Search for the cell housing the specified text and yield its [x, y] center coordinate. 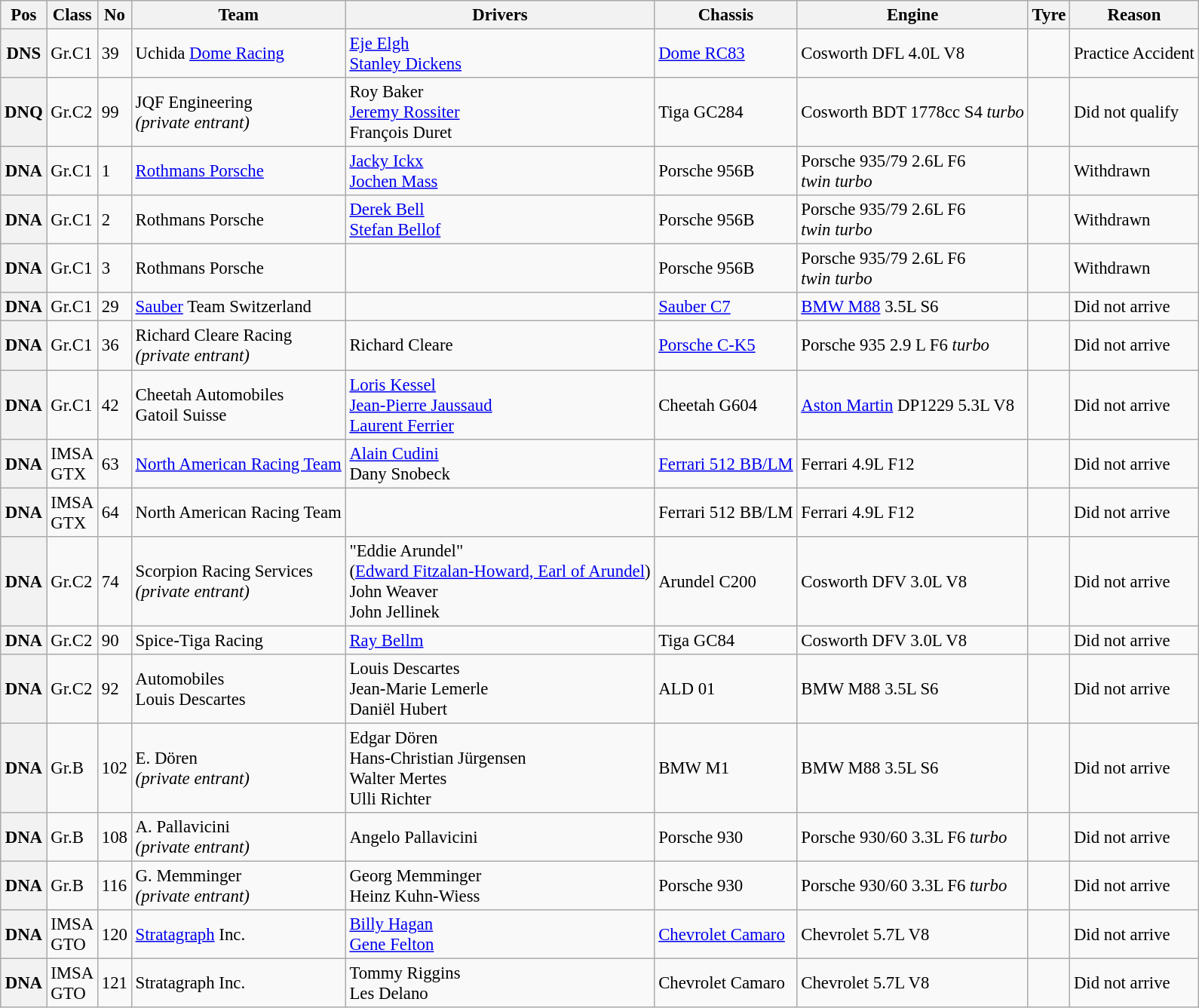
No [115, 15]
Derek Bell Stefan Bellof [500, 220]
90 [115, 640]
G. Memminger(private entrant) [238, 885]
Loris Kessel Jean-Pierre Jaussaud Laurent Ferrier [500, 405]
E. Dören(private entrant) [238, 767]
Cheetah G604 [725, 405]
Edgar Dören Hans-Christian Jürgensen Walter Mertes Ulli Richter [500, 767]
Aston Martin DP1229 5.3L V8 [912, 405]
A. Pallavicini(private entrant) [238, 837]
Tiga GC284 [725, 112]
Jacky Ickx Jochen Mass [500, 172]
DNQ [24, 112]
Porsche C-K5 [725, 345]
Spice-Tiga Racing [238, 640]
74 [115, 581]
Engine [912, 15]
AutomobilesLouis Descartes [238, 689]
39 [115, 54]
Roy Baker Jeremy Rossiter François Duret [500, 112]
Dome RC83 [725, 54]
Billy Hagan Gene Felton [500, 935]
116 [115, 885]
Angelo Pallavicini [500, 837]
2 [115, 220]
29 [115, 307]
Class [72, 15]
Ray Bellm [500, 640]
ALD 01 [725, 689]
92 [115, 689]
Eje Elgh Stanley Dickens [500, 54]
Pos [24, 15]
Georg Memminger Heinz Kuhn-Wiess [500, 885]
Team [238, 15]
"Eddie Arundel" (Edward Fitzalan-Howard, Earl of Arundel) John Weaver John Jellinek [500, 581]
Porsche 935 2.9 L F6 turbo [912, 345]
108 [115, 837]
Drivers [500, 15]
1 [115, 172]
121 [115, 983]
63 [115, 463]
Scorpion Racing Services(private entrant) [238, 581]
3 [115, 268]
Reason [1134, 15]
Arundel C200 [725, 581]
Tiga GC84 [725, 640]
Cheetah AutomobilesGatoil Suisse [238, 405]
Cosworth DFL 4.0L V8 [912, 54]
Alain Cudini Dany Snobeck [500, 463]
42 [115, 405]
BMW M1 [725, 767]
Richard Cleare [500, 345]
Tommy Riggins Les Delano [500, 983]
JQF Engineering(private entrant) [238, 112]
64 [115, 513]
Sauber C7 [725, 307]
Did not qualify [1134, 112]
102 [115, 767]
Practice Accident [1134, 54]
Richard Cleare Racing(private entrant) [238, 345]
120 [115, 935]
Cosworth BDT 1778cc S4 turbo [912, 112]
36 [115, 345]
99 [115, 112]
Sauber Team Switzerland [238, 307]
DNS [24, 54]
Chassis [725, 15]
Louis Descartes Jean-Marie Lemerle Daniël Hubert [500, 689]
Uchida Dome Racing [238, 54]
Tyre [1048, 15]
